From the cell containing the given text, extract its center point as (X, Y) coordinate. 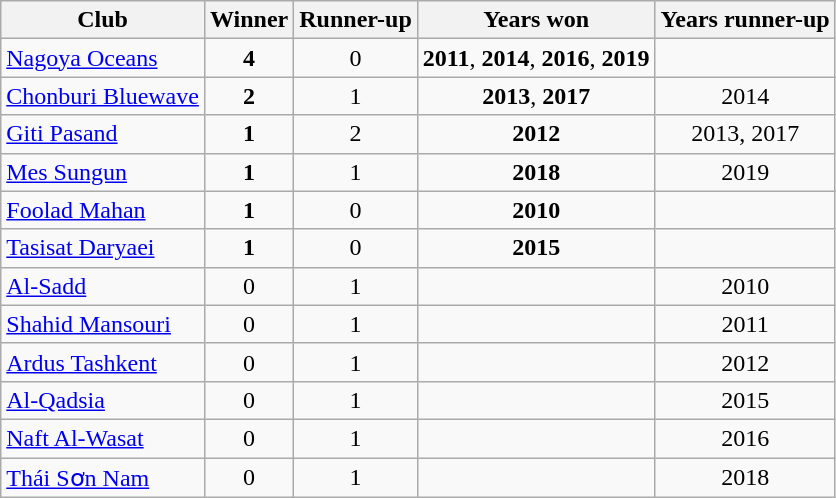
2016 (745, 438)
Giti Pasand (103, 134)
2019 (745, 172)
2011, 2014, 2016, 2019 (536, 58)
Years won (536, 20)
Runner-up (356, 20)
Chonburi Bluewave (103, 96)
Shahid Mansouri (103, 324)
Mes Sungun (103, 172)
2011 (745, 324)
Winner (248, 20)
Thái Sơn Nam (103, 478)
Al-Qadsia (103, 400)
Foolad Mahan (103, 210)
Al-Sadd (103, 286)
Ardus Tashkent (103, 362)
Club (103, 20)
Nagoya Oceans (103, 58)
4 (248, 58)
Naft Al-Wasat (103, 438)
2014 (745, 96)
Tasisat Daryaei (103, 248)
Years runner-up (745, 20)
